Return the [x, y] coordinate for the center point of the cell that contains the specified text.  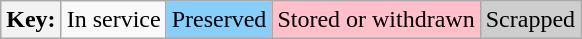
Preserved [219, 20]
In service [114, 20]
Key: [31, 20]
Scrapped [530, 20]
Stored or withdrawn [376, 20]
